Output the (X, Y) coordinate of the center of the cell containing the given text.  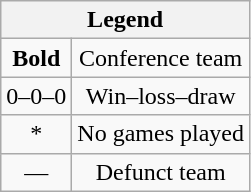
Conference team (161, 58)
0–0–0 (36, 96)
No games played (161, 134)
Bold (36, 58)
Defunct team (161, 172)
Win–loss–draw (161, 96)
Legend (126, 20)
* (36, 134)
— (36, 172)
